Determine the (x, y) coordinate at the center of the cell enclosing the given text.  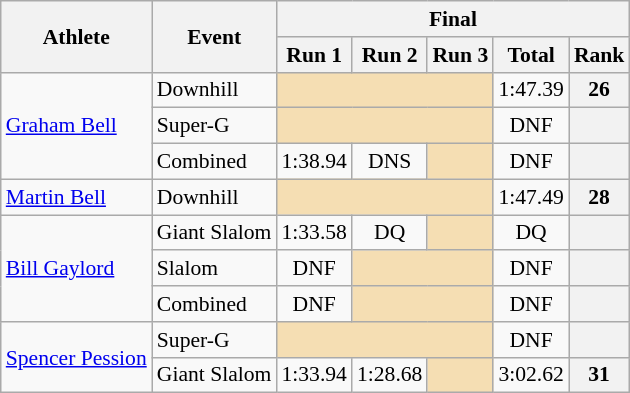
Rank (600, 55)
1:47.39 (530, 90)
Total (530, 55)
Bill Gaylord (76, 268)
DNS (390, 162)
Final (452, 19)
Graham Bell (76, 126)
1:47.49 (530, 197)
1:33.58 (314, 233)
3:02.62 (530, 375)
Athlete (76, 36)
Run 3 (460, 55)
1:28.68 (390, 375)
Run 2 (390, 55)
Event (214, 36)
31 (600, 375)
Run 1 (314, 55)
Spencer Pession (76, 358)
1:38.94 (314, 162)
26 (600, 90)
Slalom (214, 269)
1:33.94 (314, 375)
Martin Bell (76, 197)
28 (600, 197)
